Identify which cell holds the provided text, then report its (X, Y) central coordinate. 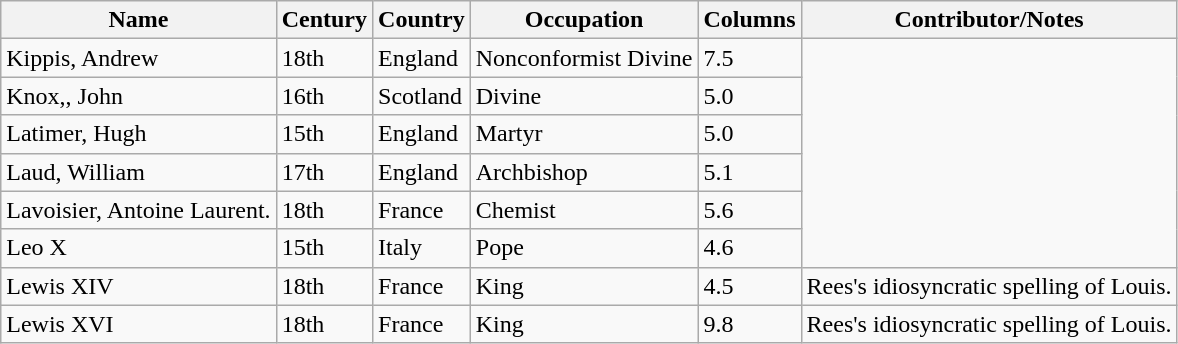
Laud, William (138, 172)
Lewis XVI (138, 324)
Latimer, Hugh (138, 134)
Martyr (584, 134)
Archbishop (584, 172)
Chemist (584, 210)
Italy (422, 248)
Contributor/Notes (989, 20)
Scotland (422, 96)
Pope (584, 248)
7.5 (750, 58)
Lewis XIV (138, 286)
Divine (584, 96)
5.6 (750, 210)
Nonconformist Divine (584, 58)
4.6 (750, 248)
17th (324, 172)
9.8 (750, 324)
Occupation (584, 20)
Kippis, Andrew (138, 58)
Country (422, 20)
Knox,, John (138, 96)
Name (138, 20)
Leo X (138, 248)
Lavoisier, Antoine Laurent. (138, 210)
5.1 (750, 172)
16th (324, 96)
Century (324, 20)
4.5 (750, 286)
Columns (750, 20)
